Extract the (X, Y) coordinate from the center of the cell holding the provided text.  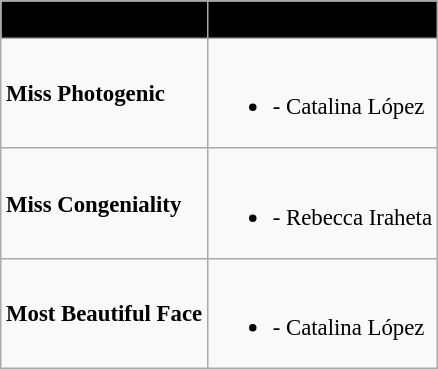
Award (104, 20)
Contestant (322, 20)
Miss Photogenic (104, 93)
Miss Congeniality (104, 203)
- Rebecca Iraheta (322, 203)
Most Beautiful Face (104, 314)
